From the cell containing the given text, extract its center point as (x, y) coordinate. 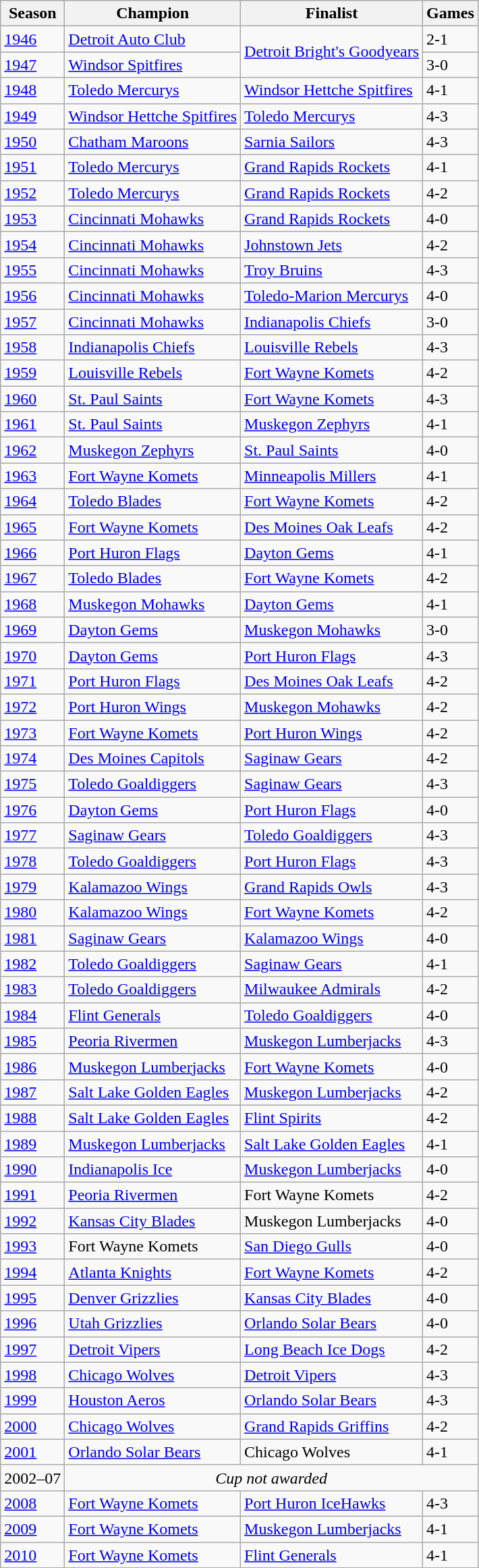
Sarnia Sailors (332, 142)
1963 (32, 476)
San Diego Gulls (332, 1247)
1971 (32, 681)
1985 (32, 1041)
Games (451, 13)
Utah Grizzlies (152, 1324)
Des Moines Capitols (152, 759)
1970 (32, 655)
1964 (32, 502)
1987 (32, 1092)
1998 (32, 1375)
Grand Rapids Owls (332, 887)
1958 (32, 348)
2001 (32, 1452)
1956 (32, 296)
1966 (32, 553)
1954 (32, 244)
1988 (32, 1118)
1993 (32, 1247)
1984 (32, 1015)
Troy Bruins (332, 270)
Indianapolis Ice (152, 1170)
1990 (32, 1170)
Johnstown Jets (332, 244)
1955 (32, 270)
1950 (32, 142)
Denver Grizzlies (152, 1298)
Toledo-Marion Mercurys (332, 296)
Detroit Bright's Goodyears (332, 52)
Port Huron IceHawks (332, 1503)
1961 (32, 425)
1994 (32, 1272)
1972 (32, 707)
2008 (32, 1503)
Windsor Spitfires (152, 65)
Atlanta Knights (152, 1272)
2002–07 (32, 1478)
1996 (32, 1324)
1989 (32, 1144)
1997 (32, 1349)
1981 (32, 938)
1960 (32, 399)
1947 (32, 65)
1977 (32, 836)
1978 (32, 861)
Minneapolis Millers (332, 476)
Detroit Auto Club (152, 39)
2010 (32, 1555)
Finalist (332, 13)
1999 (32, 1401)
1982 (32, 964)
Champion (152, 13)
Flint Spirits (332, 1118)
1946 (32, 39)
1952 (32, 193)
Houston Aeros (152, 1401)
2000 (32, 1426)
1949 (32, 116)
Season (32, 13)
1979 (32, 887)
2-1 (451, 39)
1995 (32, 1298)
1983 (32, 990)
1991 (32, 1195)
1959 (32, 373)
1969 (32, 630)
1951 (32, 167)
1973 (32, 732)
Milwaukee Admirals (332, 990)
1948 (32, 90)
1974 (32, 759)
Chatham Maroons (152, 142)
1992 (32, 1221)
1953 (32, 219)
2009 (32, 1529)
1962 (32, 450)
1957 (32, 322)
1975 (32, 784)
1968 (32, 604)
1967 (32, 578)
Cup not awarded (271, 1478)
1965 (32, 527)
1986 (32, 1066)
Grand Rapids Griffins (332, 1426)
Long Beach Ice Dogs (332, 1349)
1980 (32, 913)
1976 (32, 810)
